Provide the (x, y) coordinate of the cell's center where the given text is located.  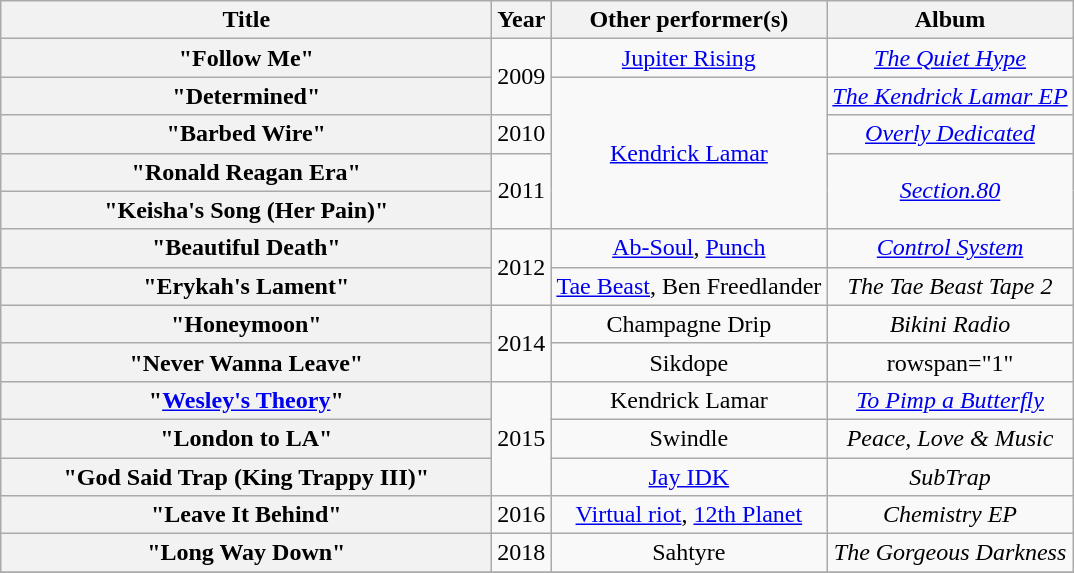
"Never Wanna Leave" (246, 362)
2014 (522, 343)
Jay IDK (689, 477)
The Kendrick Lamar EP (950, 96)
Year (522, 20)
Overly Dedicated (950, 134)
"Honeymoon" (246, 324)
Control System (950, 248)
Sahtyre (689, 553)
Album (950, 20)
2012 (522, 267)
"Erykah's Lament" (246, 286)
rowspan="1" (950, 362)
Title (246, 20)
2016 (522, 515)
2010 (522, 134)
"Follow Me" (246, 58)
Jupiter Rising (689, 58)
2011 (522, 191)
Bikini Radio (950, 324)
Tae Beast, Ben Freedlander (689, 286)
Sikdope (689, 362)
Virtual riot, 12th Planet (689, 515)
The Quiet Hype (950, 58)
Section.80 (950, 191)
"Barbed Wire" (246, 134)
"God Said Trap (King Trappy III)" (246, 477)
"Leave It Behind" (246, 515)
Champagne Drip (689, 324)
Ab-Soul, Punch (689, 248)
Swindle (689, 438)
Chemistry EP (950, 515)
"Beautiful Death" (246, 248)
"Determined" (246, 96)
To Pimp a Butterfly (950, 400)
Other performer(s) (689, 20)
"London to LA" (246, 438)
2018 (522, 553)
The Gorgeous Darkness (950, 553)
"Wesley's Theory" (246, 400)
The Tae Beast Tape 2 (950, 286)
Peace, Love & Music (950, 438)
"Ronald Reagan Era" (246, 172)
"Long Way Down" (246, 553)
"Keisha's Song (Her Pain)" (246, 210)
SubTrap (950, 477)
2009 (522, 77)
2015 (522, 438)
